Return (X, Y) of the center of cell containing provided text 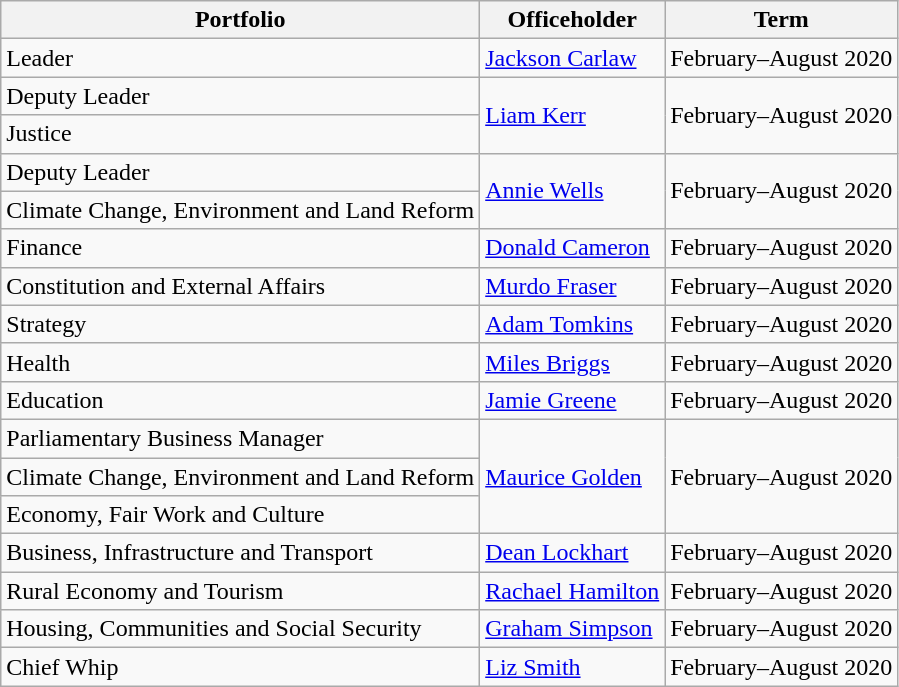
Health (240, 362)
Portfolio (240, 20)
Graham Simpson (572, 629)
Rural Economy and Tourism (240, 591)
Donald Cameron (572, 248)
Term (782, 20)
Justice (240, 134)
Chief Whip (240, 667)
Murdo Fraser (572, 286)
Officeholder (572, 20)
Economy, Fair Work and Culture (240, 515)
Liz Smith (572, 667)
Leader (240, 58)
Maurice Golden (572, 476)
Dean Lockhart (572, 553)
Jamie Greene (572, 400)
Parliamentary Business Manager (240, 438)
Liam Kerr (572, 115)
Annie Wells (572, 191)
Constitution and External Affairs (240, 286)
Miles Briggs (572, 362)
Housing, Communities and Social Security (240, 629)
Business, Infrastructure and Transport (240, 553)
Finance (240, 248)
Strategy (240, 324)
Adam Tomkins (572, 324)
Jackson Carlaw (572, 58)
Rachael Hamilton (572, 591)
Education (240, 400)
